Locate the cell with the specified text and output its [x, y] center coordinate. 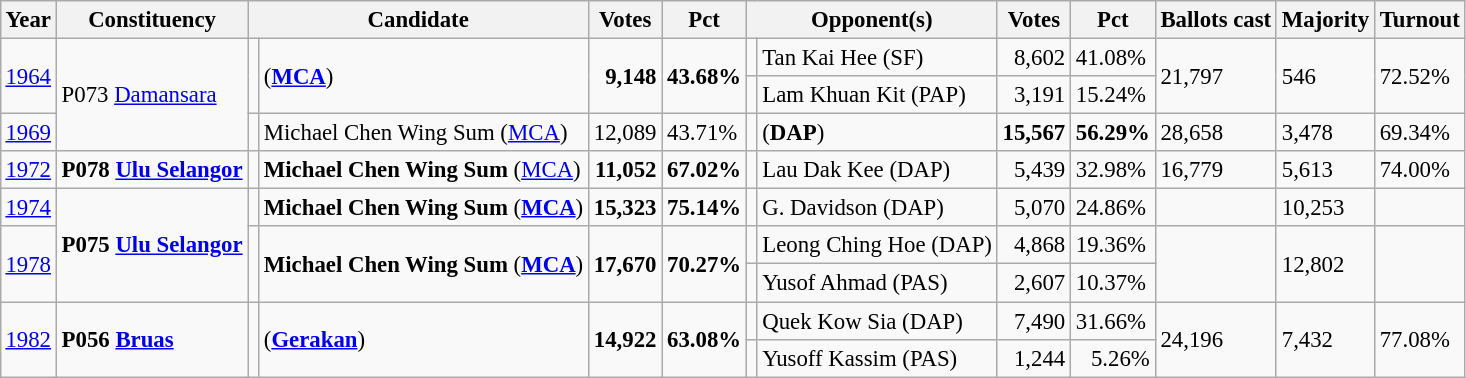
Ballots cast [1216, 20]
1978 [28, 264]
15.24% [1112, 95]
Year [28, 20]
10.37% [1112, 283]
77.08% [1420, 340]
72.52% [1420, 76]
2,607 [1034, 283]
16,779 [1216, 170]
24,196 [1216, 340]
12,089 [624, 133]
10,253 [1325, 208]
Candidate [418, 20]
Yusof Ahmad (PAS) [877, 283]
(DAP) [877, 133]
1969 [28, 133]
1964 [28, 76]
Majority [1325, 20]
5.26% [1112, 358]
5,439 [1034, 170]
19.36% [1112, 245]
28,658 [1216, 133]
21,797 [1216, 76]
(MCA) [423, 76]
Tan Kai Hee (SF) [877, 57]
12,802 [1325, 264]
9,148 [624, 76]
43.68% [704, 76]
1982 [28, 340]
Lau Dak Kee (DAP) [877, 170]
Lam Khuan Kit (PAP) [877, 95]
Turnout [1420, 20]
67.02% [704, 170]
1,244 [1034, 358]
63.08% [704, 340]
546 [1325, 76]
1974 [28, 208]
P075 Ulu Selangor [152, 246]
41.08% [1112, 57]
14,922 [624, 340]
32.98% [1112, 170]
75.14% [704, 208]
1972 [28, 170]
74.00% [1420, 170]
56.29% [1112, 133]
31.66% [1112, 321]
15,323 [624, 208]
70.27% [704, 264]
3,191 [1034, 95]
15,567 [1034, 133]
17,670 [624, 264]
4,868 [1034, 245]
69.34% [1420, 133]
P073 Damansara [152, 94]
24.86% [1112, 208]
3,478 [1325, 133]
7,490 [1034, 321]
P078 Ulu Selangor [152, 170]
11,052 [624, 170]
G. Davidson (DAP) [877, 208]
(Gerakan) [423, 340]
5,613 [1325, 170]
Opponent(s) [872, 20]
43.71% [704, 133]
5,070 [1034, 208]
P056 Bruas [152, 340]
Constituency [152, 20]
7,432 [1325, 340]
Leong Ching Hoe (DAP) [877, 245]
Quek Kow Sia (DAP) [877, 321]
Yusoff Kassim (PAS) [877, 358]
8,602 [1034, 57]
